Output the (X, Y) coordinate of the center of the cell containing the given text.  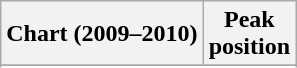
Chart (2009–2010) (102, 34)
Peakposition (249, 34)
